Scan for the cell matching the given text and deliver its [x, y] coordinate at center. 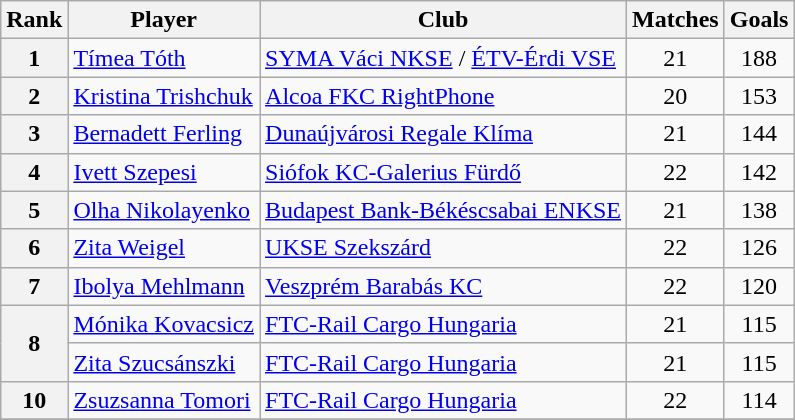
Budapest Bank-Békéscsabai ENKSE [444, 210]
Alcoa FKC RightPhone [444, 96]
Zita Szucsánszki [164, 362]
6 [34, 248]
144 [759, 134]
3 [34, 134]
Dunaújvárosi Regale Klíma [444, 134]
126 [759, 248]
SYMA Váci NKSE / ÉTV-Érdi VSE [444, 58]
7 [34, 286]
Club [444, 20]
20 [676, 96]
Tímea Tóth [164, 58]
2 [34, 96]
UKSE Szekszárd [444, 248]
5 [34, 210]
Bernadett Ferling [164, 134]
153 [759, 96]
114 [759, 400]
188 [759, 58]
142 [759, 172]
Ibolya Mehlmann [164, 286]
Player [164, 20]
Zsuzsanna Tomori [164, 400]
Veszprém Barabás KC [444, 286]
138 [759, 210]
1 [34, 58]
Kristina Trishchuk [164, 96]
4 [34, 172]
10 [34, 400]
Mónika Kovacsicz [164, 324]
Rank [34, 20]
120 [759, 286]
Olha Nikolayenko [164, 210]
Matches [676, 20]
Zita Weigel [164, 248]
Siófok KC-Galerius Fürdő [444, 172]
Goals [759, 20]
Ivett Szepesi [164, 172]
8 [34, 343]
